From the cell containing the given text, extract its center point as [x, y] coordinate. 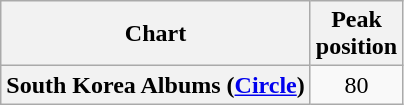
South Korea Albums (Circle) [156, 85]
Chart [156, 34]
Peakposition [356, 34]
80 [356, 85]
